Return the (x, y) coordinate for the center point of the cell that contains the specified text.  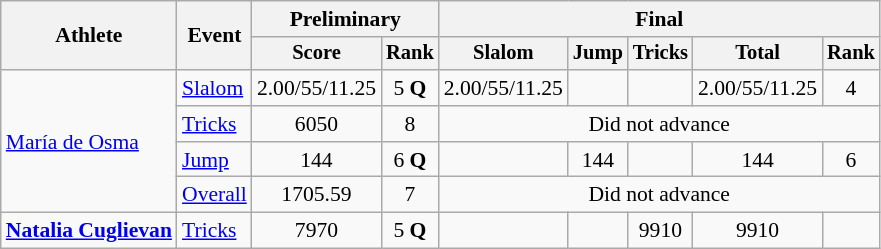
Score (316, 54)
7970 (316, 231)
6 Q (410, 160)
Preliminary (346, 19)
4 (851, 88)
Final (660, 19)
María de Osma (89, 141)
Overall (214, 195)
6 (851, 160)
7 (410, 195)
Athlete (89, 36)
1705.59 (316, 195)
Natalia Cuglievan (89, 231)
Total (758, 54)
6050 (316, 124)
8 (410, 124)
Event (214, 36)
